Locate the cell with the specified text and output its [X, Y] center coordinate. 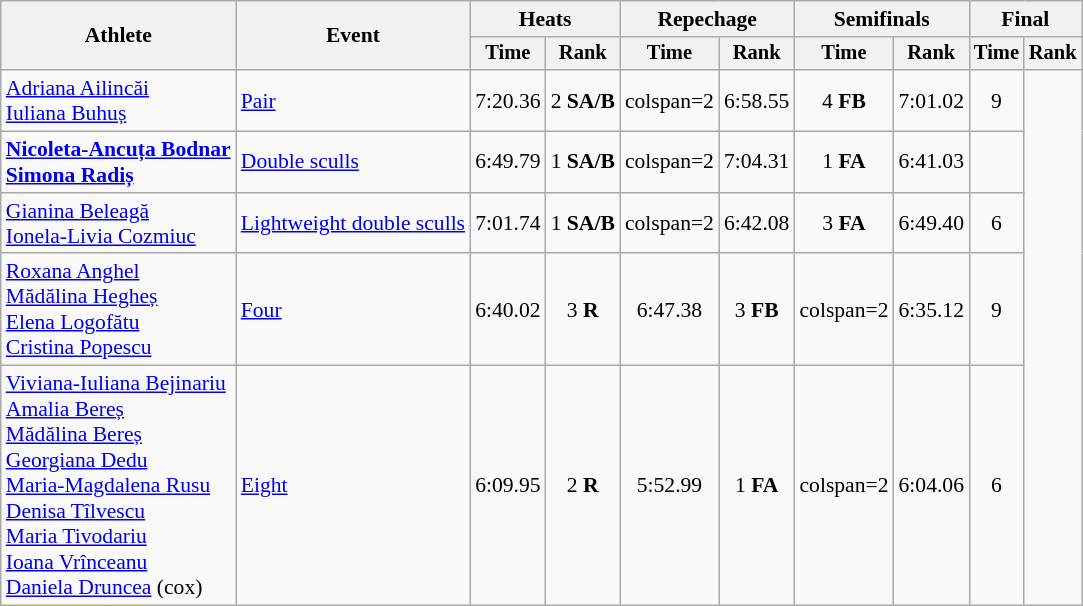
Adriana AilincăiIuliana Buhuș [118, 100]
Four [353, 310]
Lightweight double sculls [353, 224]
Pair [353, 100]
3 FA [844, 224]
5:52.99 [670, 486]
7:20.36 [508, 100]
7:01.74 [508, 224]
3 R [583, 310]
7:04.31 [756, 162]
Nicoleta-Ancuța BodnarSimona Radiș [118, 162]
6:09.95 [508, 486]
Gianina BeleagăIonela-Livia Cozmiuc [118, 224]
Final [1025, 19]
6:42.08 [756, 224]
Heats [545, 19]
Semifinals [882, 19]
6:40.02 [508, 310]
7:01.02 [932, 100]
6:49.79 [508, 162]
6:41.03 [932, 162]
3 FB [756, 310]
4 FB [844, 100]
2 R [583, 486]
6:47.38 [670, 310]
6:49.40 [932, 224]
2 SA/B [583, 100]
6:58.55 [756, 100]
6:04.06 [932, 486]
Roxana AnghelMădălina HegheșElena LogofătuCristina Popescu [118, 310]
Double sculls [353, 162]
Repechage [708, 19]
Athlete [118, 36]
Event [353, 36]
Eight [353, 486]
6:35.12 [932, 310]
